Scan for the cell matching the given text and deliver its (X, Y) coordinate at center. 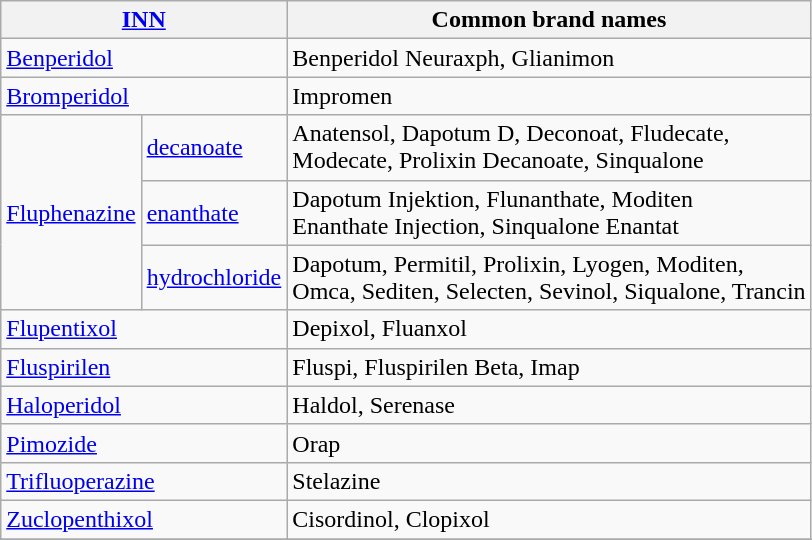
decanoate (214, 148)
Fluphenazine (71, 212)
Depixol, Fluanxol (549, 329)
Cisordinol, Clopixol (549, 519)
Haloperidol (144, 405)
Fluspi, Fluspirilen Beta, Imap (549, 367)
Benperidol Neuraxph, Glianimon (549, 58)
Haldol, Serenase (549, 405)
Trifluoperazine (144, 481)
Zuclopenthixol (144, 519)
Dapotum, Permitil, Prolixin, Lyogen, Moditen,Omca, Sediten, Selecten, Sevinol, Siqualone, Trancin (549, 278)
Fluspirilen (144, 367)
enanthate (214, 212)
Anatensol, Dapotum D, Deconoat, Fludecate,Modecate, Prolixin Decanoate, Sinqualone (549, 148)
INN (144, 20)
Stelazine (549, 481)
Common brand names (549, 20)
Orap (549, 443)
Impromen (549, 96)
Bromperidol (144, 96)
Pimozide (144, 443)
hydrochloride (214, 278)
Benperidol (144, 58)
Dapotum Injektion, Flunanthate, ModitenEnanthate Injection, Sinqualone Enantat (549, 212)
Flupentixol (144, 329)
